Detect which cell encompasses the target text, then output its (X, Y) center coordinate. 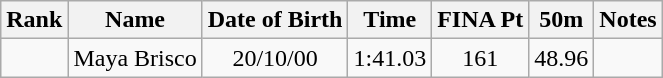
Date of Birth (275, 20)
48.96 (562, 58)
20/10/00 (275, 58)
Rank (34, 20)
Name (135, 20)
50m (562, 20)
161 (480, 58)
1:41.03 (390, 58)
Time (390, 20)
Notes (628, 20)
Maya Brisco (135, 58)
FINA Pt (480, 20)
